Locate the cell with the specified text and output its [X, Y] center coordinate. 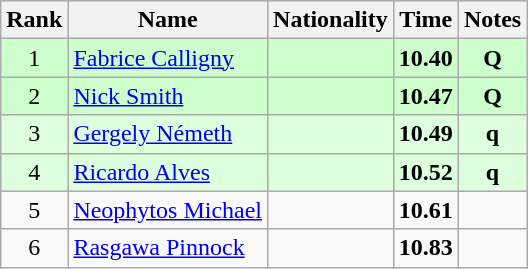
10.47 [426, 96]
Fabrice Calligny [168, 58]
Ricardo Alves [168, 172]
Nationality [331, 20]
Name [168, 20]
Time [426, 20]
Rank [34, 20]
2 [34, 96]
Rasgawa Pinnock [168, 248]
1 [34, 58]
3 [34, 134]
Nick Smith [168, 96]
5 [34, 210]
10.61 [426, 210]
Gergely Németh [168, 134]
Notes [492, 20]
10.40 [426, 58]
10.83 [426, 248]
10.49 [426, 134]
4 [34, 172]
10.52 [426, 172]
6 [34, 248]
Neophytos Michael [168, 210]
